Capture the cell that displays the provided text and extract its [x, y] central coordinate. 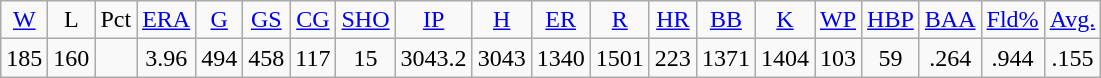
W [24, 20]
CG [313, 20]
1340 [560, 58]
HBP [891, 20]
BB [726, 20]
G [220, 20]
1371 [726, 58]
494 [220, 58]
L [72, 20]
SHO [366, 20]
.944 [1012, 58]
Fld% [1012, 20]
1404 [784, 58]
223 [672, 58]
185 [24, 58]
Pct [116, 20]
.264 [950, 58]
ER [560, 20]
3043 [502, 58]
ERA [166, 20]
59 [891, 58]
117 [313, 58]
3.96 [166, 58]
IP [434, 20]
160 [72, 58]
3043.2 [434, 58]
WP [838, 20]
.155 [1072, 58]
Avg. [1072, 20]
458 [266, 58]
BAA [950, 20]
GS [266, 20]
1501 [620, 58]
K [784, 20]
H [502, 20]
103 [838, 58]
15 [366, 58]
R [620, 20]
HR [672, 20]
